For the text-containing cell, return its midpoint in [X, Y] coordinate format. 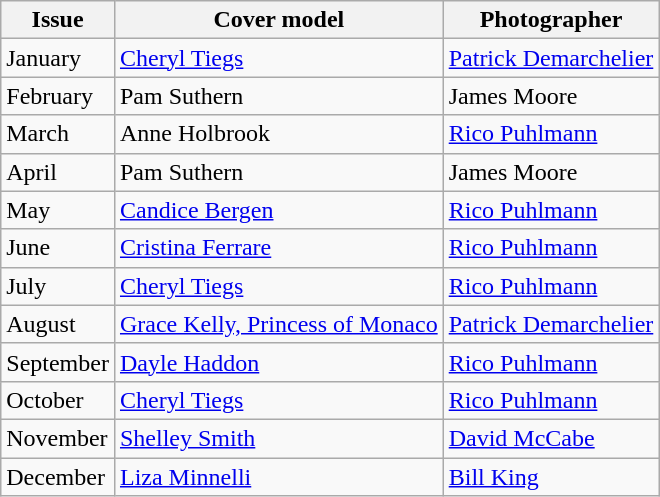
Dayle Haddon [278, 362]
Liza Minnelli [278, 477]
Candice Bergen [278, 210]
Cristina Ferrare [278, 248]
December [58, 477]
April [58, 172]
Anne Holbrook [278, 134]
Issue [58, 20]
November [58, 438]
Grace Kelly, Princess of Monaco [278, 324]
July [58, 286]
September [58, 362]
March [58, 134]
June [58, 248]
February [58, 96]
Shelley Smith [278, 438]
January [58, 58]
Photographer [551, 20]
October [58, 400]
Bill King [551, 477]
August [58, 324]
David McCabe [551, 438]
May [58, 210]
Cover model [278, 20]
